Detect which cell encompasses the target text, then output its (X, Y) center coordinate. 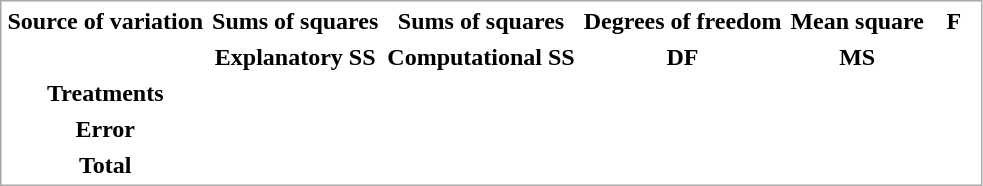
Total (105, 164)
MS (857, 56)
Explanatory SS (295, 56)
Error (105, 128)
Computational SS (480, 56)
Treatments (105, 92)
Source of variation (105, 20)
Degrees of freedom (683, 20)
Mean square (857, 20)
F (954, 20)
DF (683, 56)
